Find where the given text appears and provide that cell's center as (X, Y) coordinate. 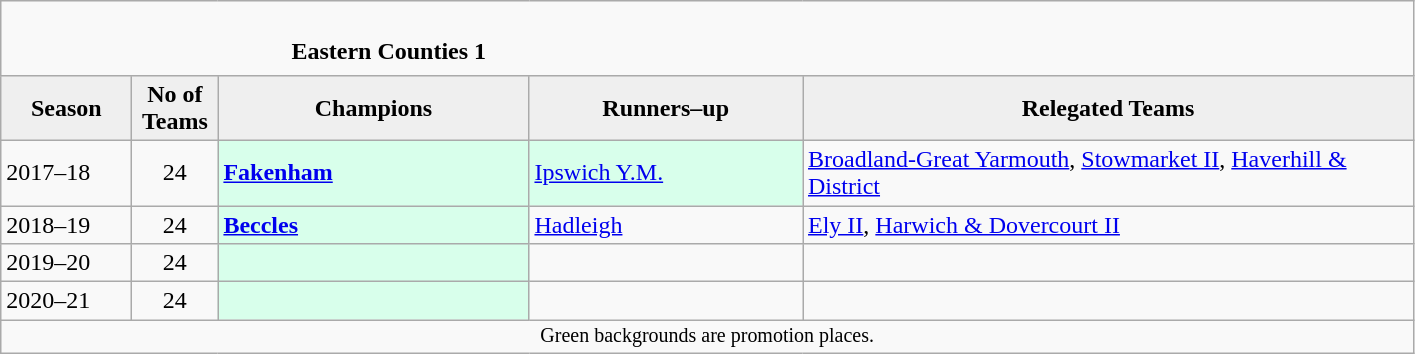
No of Teams (175, 108)
Fakenham (374, 172)
Green backgrounds are promotion places. (708, 336)
Ely II, Harwich & Dovercourt II (1108, 225)
Season (66, 108)
2020–21 (66, 301)
Relegated Teams (1108, 108)
2019–20 (66, 263)
Runners–up (666, 108)
Hadleigh (666, 225)
2017–18 (66, 172)
Champions (374, 108)
Beccles (374, 225)
2018–19 (66, 225)
Broadland-Great Yarmouth, Stowmarket II, Haverhill & District (1108, 172)
Ipswich Y.M. (666, 172)
